Search for the cell housing the specified text and yield its (X, Y) center coordinate. 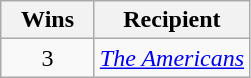
The Americans (172, 58)
Wins (48, 20)
Recipient (172, 20)
3 (48, 58)
